Extract the [x, y] coordinate from the center of the cell holding the provided text.  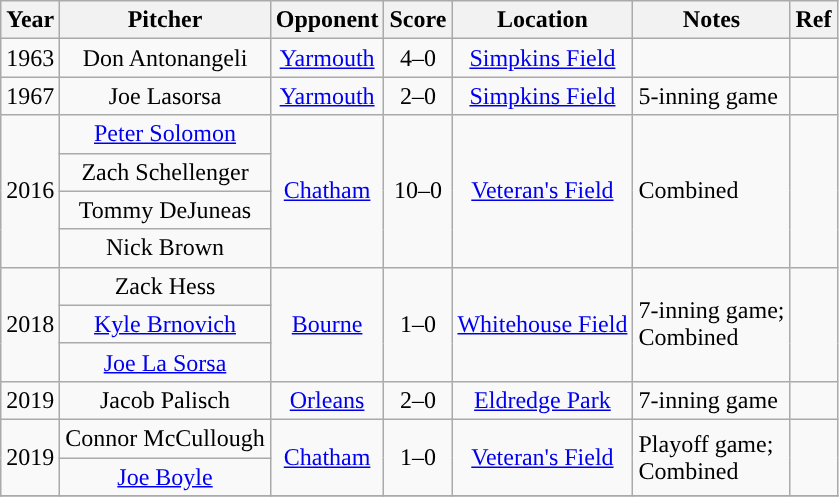
1963 [30, 58]
Pitcher [165, 20]
2016 [30, 191]
5-inning game [712, 96]
Playoff game; Combined [712, 457]
Zach Schellenger [165, 172]
Zack Hess [165, 286]
Orleans [327, 400]
Ref [814, 20]
Joe Boyle [165, 477]
Bourne [327, 324]
Joe Lasorsa [165, 96]
Score [418, 20]
4–0 [418, 58]
Peter Solomon [165, 134]
Don Antonangeli [165, 58]
Opponent [327, 20]
Connor McCullough [165, 438]
Notes [712, 20]
1967 [30, 96]
Kyle Brnovich [165, 324]
Year [30, 20]
Location [542, 20]
Combined [712, 191]
Eldredge Park [542, 400]
7-inning game [712, 400]
10–0 [418, 191]
7-inning game; Combined [712, 324]
Whitehouse Field [542, 324]
Jacob Palisch [165, 400]
2018 [30, 324]
Nick Brown [165, 248]
Joe La Sorsa [165, 362]
Tommy DeJuneas [165, 210]
